Identify which cell holds the provided text, then report its (x, y) central coordinate. 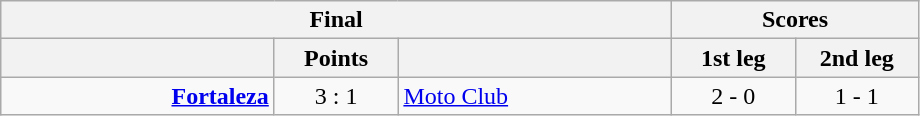
2nd leg (857, 58)
3 : 1 (336, 96)
Points (336, 58)
1 - 1 (857, 96)
Fortaleza (138, 96)
2 - 0 (733, 96)
Final (336, 20)
1st leg (733, 58)
Scores (794, 20)
Moto Club (535, 96)
